For the text-containing cell, return its midpoint in (X, Y) coordinate format. 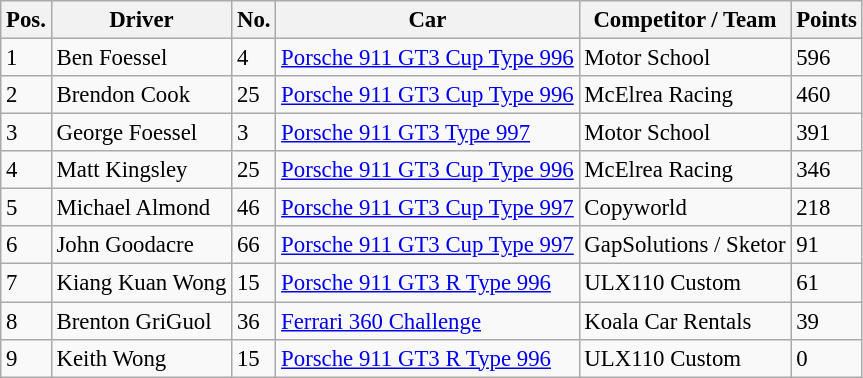
Kiang Kuan Wong (141, 283)
0 (826, 358)
218 (826, 208)
391 (826, 133)
6 (26, 245)
460 (826, 95)
Koala Car Rentals (685, 321)
5 (26, 208)
George Foessel (141, 133)
Porsche 911 GT3 Type 997 (428, 133)
36 (254, 321)
Competitor / Team (685, 20)
61 (826, 283)
Pos. (26, 20)
8 (26, 321)
Car (428, 20)
1 (26, 58)
596 (826, 58)
John Goodacre (141, 245)
Ferrari 360 Challenge (428, 321)
Ben Foessel (141, 58)
7 (26, 283)
9 (26, 358)
2 (26, 95)
Brendon Cook (141, 95)
Driver (141, 20)
Matt Kingsley (141, 170)
Michael Almond (141, 208)
Brenton GriGuol (141, 321)
Keith Wong (141, 358)
46 (254, 208)
No. (254, 20)
Copyworld (685, 208)
66 (254, 245)
346 (826, 170)
39 (826, 321)
91 (826, 245)
GapSolutions / Sketor (685, 245)
Points (826, 20)
